Output the (x, y) coordinate of the center of the cell containing the given text.  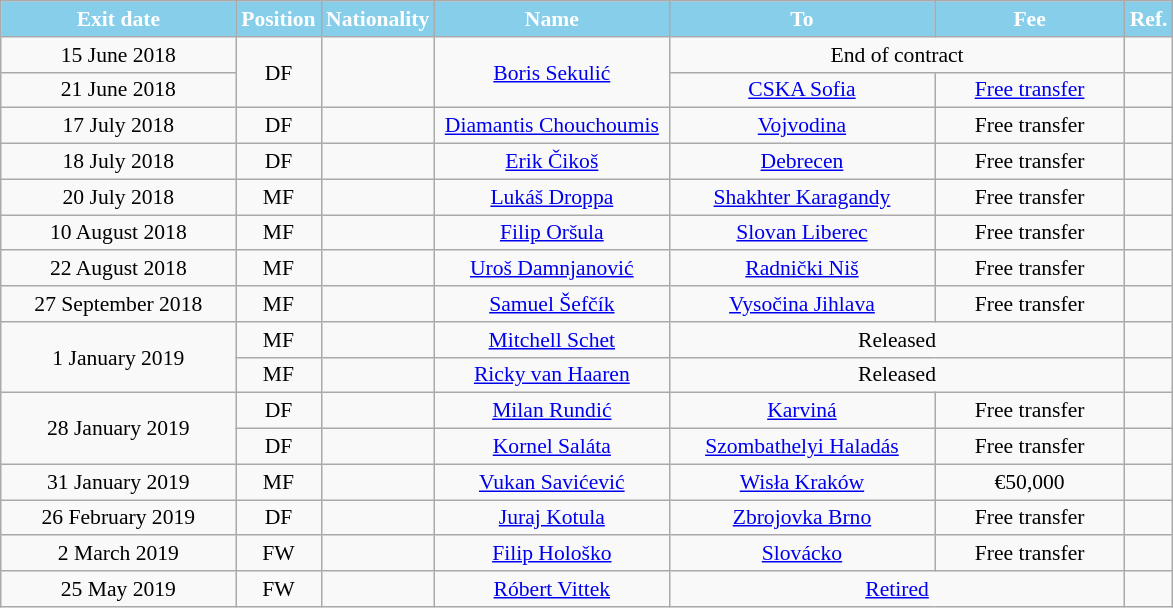
Karviná (802, 411)
2 March 2019 (118, 554)
1 January 2019 (118, 358)
Mitchell Schet (552, 340)
28 January 2019 (118, 428)
Filip Oršula (552, 233)
Radnički Niš (802, 269)
Milan Rundić (552, 411)
Juraj Kotula (552, 518)
Uroš Damnjanović (552, 269)
10 August 2018 (118, 233)
Wisła Kraków (802, 482)
15 June 2018 (118, 55)
Name (552, 19)
CSKA Sofia (802, 90)
20 July 2018 (118, 197)
Vojvodina (802, 126)
Slovácko (802, 554)
18 July 2018 (118, 162)
Fee (1030, 19)
Slovan Liberec (802, 233)
To (802, 19)
22 August 2018 (118, 269)
Exit date (118, 19)
Boris Sekulić (552, 72)
Retired (896, 589)
Erik Čikoš (552, 162)
26 February 2019 (118, 518)
25 May 2019 (118, 589)
31 January 2019 (118, 482)
Ref. (1149, 19)
Zbrojovka Brno (802, 518)
27 September 2018 (118, 304)
Nationality (378, 19)
Róbert Vittek (552, 589)
Kornel Saláta (552, 447)
Lukáš Droppa (552, 197)
Samuel Šefčík (552, 304)
End of contract (896, 55)
Debrecen (802, 162)
Vysočina Jihlava (802, 304)
Filip Hološko (552, 554)
€50,000 (1030, 482)
21 June 2018 (118, 90)
Position (278, 19)
Szombathelyi Haladás (802, 447)
Vukan Savićević (552, 482)
Ricky van Haaren (552, 375)
Diamantis Chouchoumis (552, 126)
Shakhter Karagandy (802, 197)
17 July 2018 (118, 126)
